Determine the [X, Y] coordinate at the center of the cell enclosing the given text.  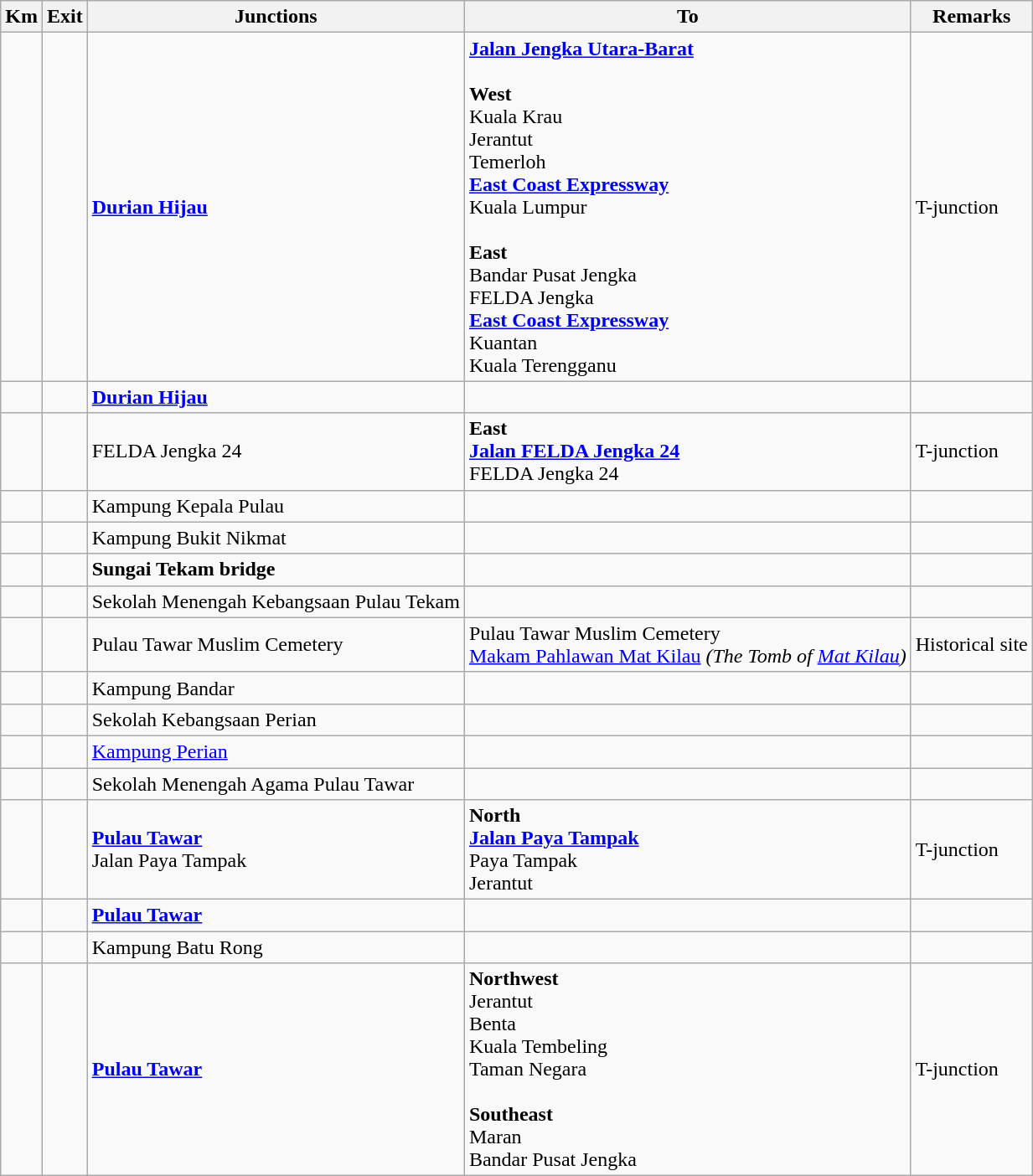
Exit [65, 17]
Kampung Perian [276, 751]
Kampung Kepala Pulau [276, 506]
Junctions [276, 17]
Sungai Tekam bridge [276, 570]
Pulau TawarJalan Paya Tampak [276, 849]
East Jalan FELDA Jengka 24FELDA Jengka 24 [687, 451]
FELDA Jengka 24 [276, 451]
Northwest Jerantut Benta Kuala Tembeling Taman NegaraSoutheast Maran Bandar Pusat Jengka [687, 1070]
NorthJalan Paya TampakPaya Tampak Jerantut [687, 849]
Sekolah Kebangsaan Perian [276, 720]
Sekolah Menengah Agama Pulau Tawar [276, 783]
Kampung Batu Rong [276, 947]
Remarks [972, 17]
To [687, 17]
Sekolah Menengah Kebangsaan Pulau Tekam [276, 601]
Pulau Tawar Muslim CemeteryMakam Pahlawan Mat Kilau (The Tomb of Mat Kilau) [687, 645]
Kampung Bukit Nikmat [276, 538]
Kampung Bandar [276, 688]
Km [22, 17]
Historical site [972, 645]
Pulau Tawar Muslim Cemetery [276, 645]
